Identify which cell holds the provided text, then report its (x, y) central coordinate. 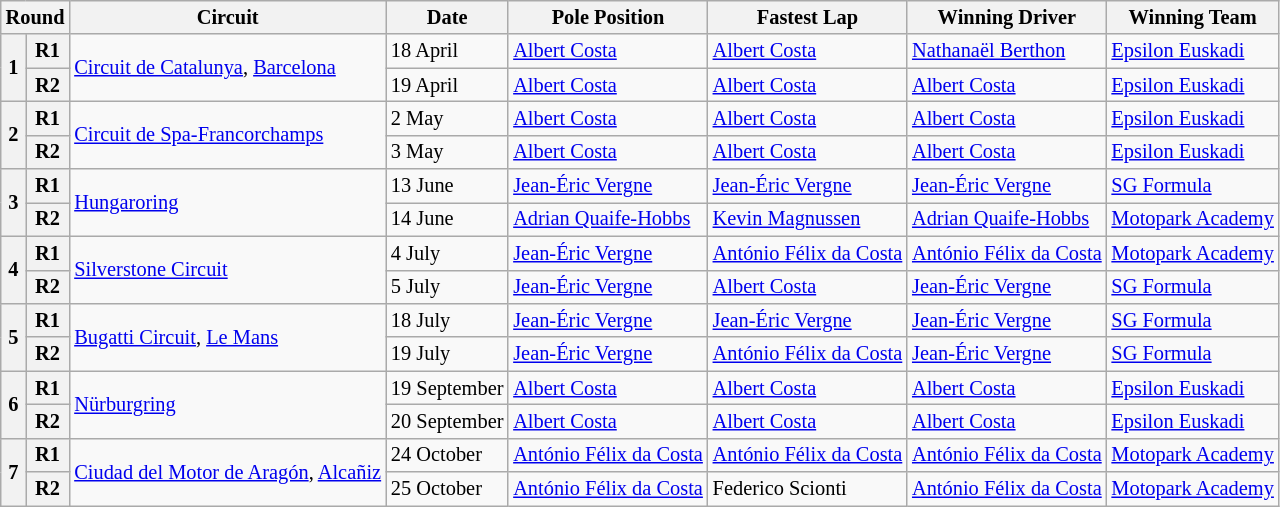
Nathanaël Berthon (1006, 51)
3 May (447, 152)
4 (14, 270)
20 September (447, 421)
25 October (447, 489)
Pole Position (608, 17)
Kevin Magnussen (808, 219)
19 April (447, 85)
Round (36, 17)
1 (14, 68)
3 (14, 202)
13 June (447, 186)
Circuit de Catalunya, Barcelona (228, 68)
5 July (447, 287)
Circuit (228, 17)
2 May (447, 118)
Fastest Lap (808, 17)
14 June (447, 219)
18 April (447, 51)
Winning Team (1193, 17)
18 July (447, 320)
Date (447, 17)
Ciudad del Motor de Aragón, Alcañiz (228, 472)
19 July (447, 354)
Hungaroring (228, 202)
24 October (447, 455)
19 September (447, 388)
7 (14, 472)
Federico Scionti (808, 489)
6 (14, 404)
2 (14, 134)
Bugatti Circuit, Le Mans (228, 336)
5 (14, 336)
Circuit de Spa-Francorchamps (228, 134)
4 July (447, 253)
Silverstone Circuit (228, 270)
Nürburgring (228, 404)
Winning Driver (1006, 17)
